Return the (X, Y) coordinate for the center point of the cell that contains the specified text.  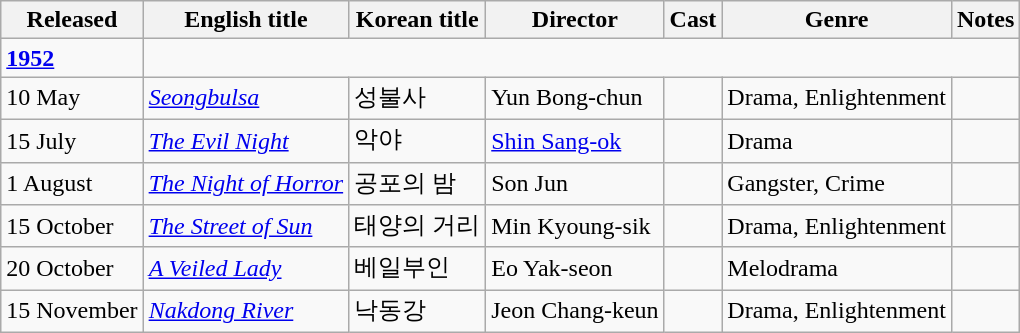
Shin Sang-ok (575, 140)
Korean title (418, 20)
Melodrama (837, 268)
Notes (985, 20)
Cast (693, 20)
The Street of Sun (246, 226)
Son Jun (575, 184)
공포의 밤 (418, 184)
태양의 거리 (418, 226)
성불사 (418, 98)
낙동강 (418, 312)
Drama (837, 140)
The Evil Night (246, 140)
악야 (418, 140)
Genre (837, 20)
Gangster, Crime (837, 184)
The Night of Horror (246, 184)
베일부인 (418, 268)
15 July (72, 140)
Yun Bong-chun (575, 98)
Min Kyoung-sik (575, 226)
A Veiled Lady (246, 268)
1952 (72, 58)
15 November (72, 312)
English title (246, 20)
Jeon Chang-keun (575, 312)
Eo Yak-seon (575, 268)
10 May (72, 98)
Director (575, 20)
20 October (72, 268)
Seongbulsa (246, 98)
15 October (72, 226)
Released (72, 20)
Nakdong River (246, 312)
1 August (72, 184)
